Output the (x, y) coordinate of the center of the cell containing the given text.  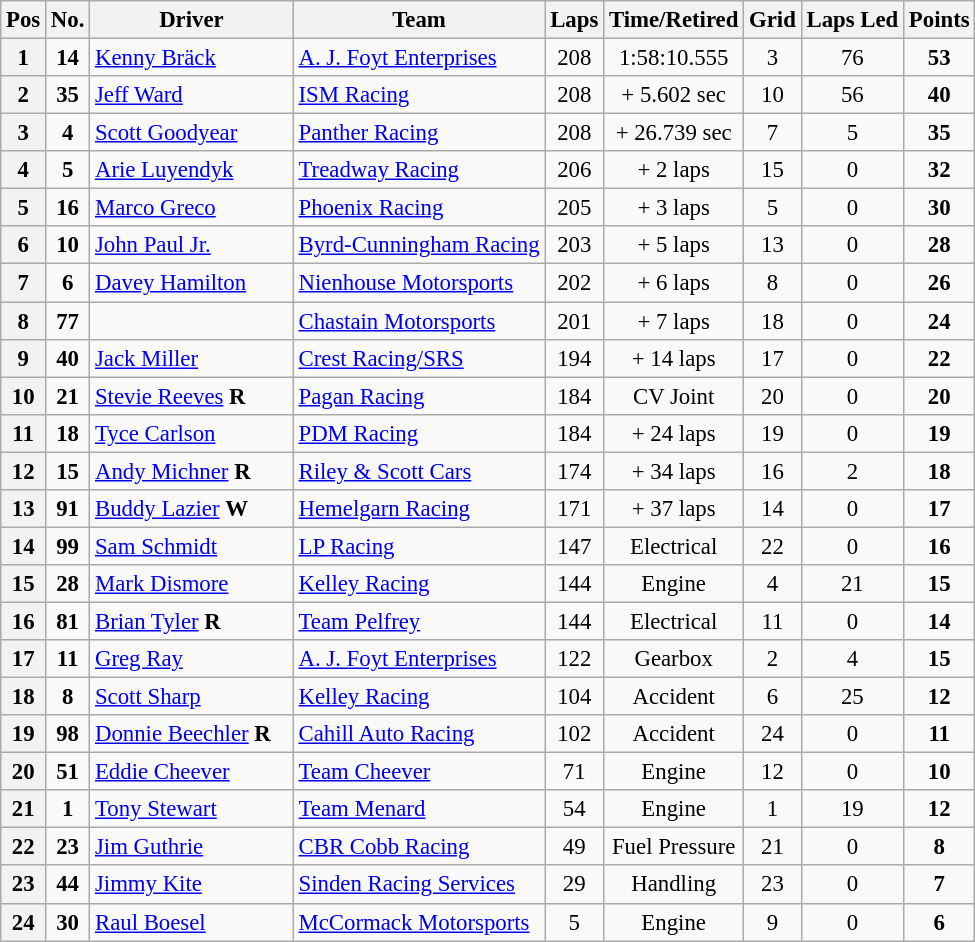
LP Racing (419, 546)
CV Joint (674, 396)
Byrd-Cunningham Racing (419, 245)
McCormack Motorsports (419, 922)
Gearbox (674, 659)
Marco Greco (192, 208)
Jim Guthrie (192, 847)
Andy Michner R (192, 471)
203 (574, 245)
102 (574, 734)
Driver (192, 20)
Cahill Auto Racing (419, 734)
+ 7 laps (674, 321)
+ 3 laps (674, 208)
171 (574, 509)
25 (852, 697)
Time/Retired (674, 20)
Sinden Racing Services (419, 885)
Team Cheever (419, 772)
Davey Hamilton (192, 283)
174 (574, 471)
Panther Racing (419, 133)
PDM Racing (419, 433)
44 (68, 885)
CBR Cobb Racing (419, 847)
98 (68, 734)
32 (940, 170)
77 (68, 321)
Eddie Cheever (192, 772)
ISM Racing (419, 95)
Team (419, 20)
Brian Tyler R (192, 621)
99 (68, 546)
Riley & Scott Cars (419, 471)
Points (940, 20)
Fuel Pressure (674, 847)
1:58:10.555 (674, 58)
81 (68, 621)
147 (574, 546)
Laps Led (852, 20)
No. (68, 20)
Stevie Reeves R (192, 396)
+ 14 laps (674, 358)
Donnie Beechler R (192, 734)
Arie Luyendyk (192, 170)
+ 24 laps (674, 433)
Scott Goodyear (192, 133)
202 (574, 283)
Jimmy Kite (192, 885)
205 (574, 208)
+ 2 laps (674, 170)
+ 5.602 sec (674, 95)
+ 37 laps (674, 509)
Kenny Bräck (192, 58)
+ 34 laps (674, 471)
Raul Boesel (192, 922)
Team Pelfrey (419, 621)
29 (574, 885)
26 (940, 283)
122 (574, 659)
Sam Schmidt (192, 546)
Nienhouse Motorsports (419, 283)
+ 26.739 sec (674, 133)
Pagan Racing (419, 396)
Greg Ray (192, 659)
91 (68, 509)
Jeff Ward (192, 95)
Treadway Racing (419, 170)
Phoenix Racing (419, 208)
76 (852, 58)
Tyce Carlson (192, 433)
194 (574, 358)
Team Menard (419, 809)
71 (574, 772)
Laps (574, 20)
Tony Stewart (192, 809)
206 (574, 170)
Mark Dismore (192, 584)
Buddy Lazier W (192, 509)
Hemelgarn Racing (419, 509)
56 (852, 95)
Crest Racing/SRS (419, 358)
Jack Miller (192, 358)
201 (574, 321)
John Paul Jr. (192, 245)
Chastain Motorsports (419, 321)
+ 5 laps (674, 245)
Grid (772, 20)
+ 6 laps (674, 283)
Scott Sharp (192, 697)
53 (940, 58)
Pos (24, 20)
51 (68, 772)
104 (574, 697)
54 (574, 809)
Handling (674, 885)
49 (574, 847)
